From the cell containing the given text, extract its center point as (x, y) coordinate. 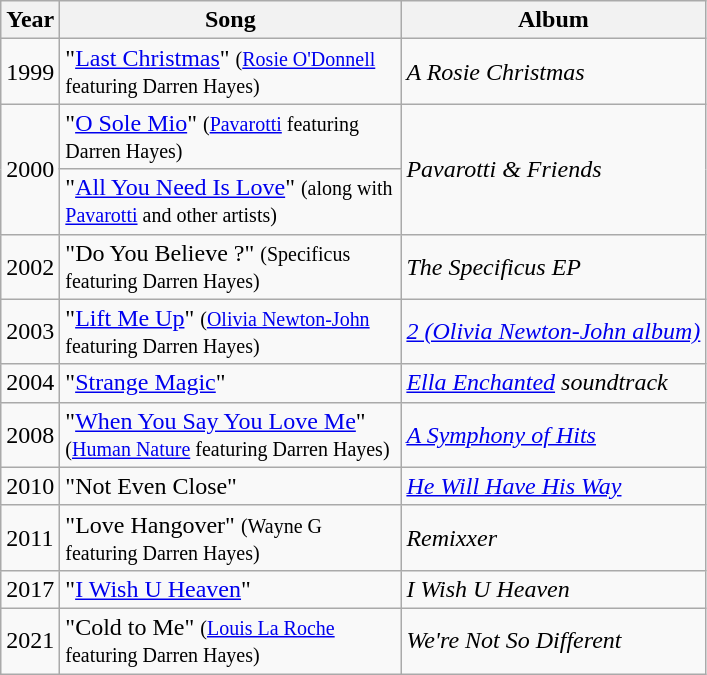
"O Sole Mio" (Pavarotti featuring Darren Hayes) (230, 136)
Year (30, 20)
"When You Say You Love Me" (Human Nature featuring Darren Hayes) (230, 434)
I Wish U Heaven (554, 589)
"All You Need Is Love" (along with Pavarotti and other artists) (230, 202)
"Do You Believe ?" (Specificus featuring Darren Hayes) (230, 266)
2021 (30, 640)
"Love Hangover" (Wayne G featuring Darren Hayes) (230, 538)
Ella Enchanted soundtrack (554, 383)
2011 (30, 538)
A Rosie Christmas (554, 72)
2 (Olivia Newton-John album) (554, 332)
"Cold to Me" (Louis La Roche featuring Darren Hayes) (230, 640)
2004 (30, 383)
Album (554, 20)
Pavarotti & Friends (554, 169)
"I Wish U Heaven" (230, 589)
Remixxer (554, 538)
Song (230, 20)
"Last Christmas" (Rosie O'Donnell featuring Darren Hayes) (230, 72)
"Strange Magic" (230, 383)
2010 (30, 486)
A Symphony of Hits (554, 434)
"Lift Me Up" (Olivia Newton-John featuring Darren Hayes) (230, 332)
2003 (30, 332)
The Specificus EP (554, 266)
1999 (30, 72)
2017 (30, 589)
2008 (30, 434)
2002 (30, 266)
We're Not So Different (554, 640)
"Not Even Close" (230, 486)
2000 (30, 169)
He Will Have His Way (554, 486)
